Find where the given text appears and provide that cell's center as (X, Y) coordinate. 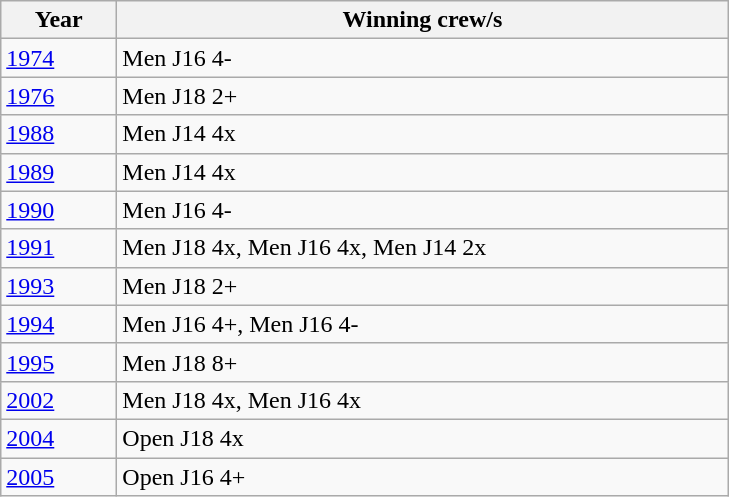
1994 (59, 324)
Men J18 4x, Men J16 4x (422, 400)
Men J18 8+ (422, 362)
1989 (59, 172)
Winning crew/s (422, 20)
1991 (59, 248)
Year (59, 20)
Open J18 4x (422, 438)
1988 (59, 134)
Open J16 4+ (422, 477)
2002 (59, 400)
1976 (59, 96)
1974 (59, 58)
1990 (59, 210)
2005 (59, 477)
Men J18 4x, Men J16 4x, Men J14 2x (422, 248)
Men J16 4+, Men J16 4- (422, 324)
2004 (59, 438)
1993 (59, 286)
1995 (59, 362)
